From the cell containing the given text, extract its center point as [x, y] coordinate. 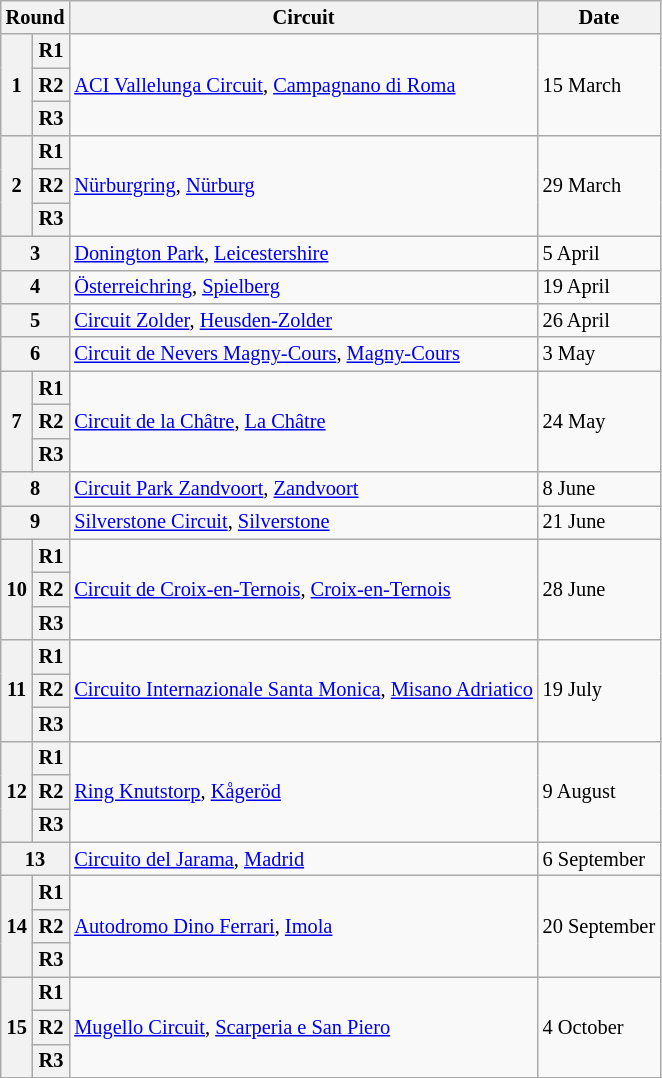
Donington Park, Leicestershire [303, 253]
1 [17, 84]
5 [36, 320]
2 [17, 186]
20 September [599, 926]
13 [36, 859]
Circuit Zolder, Heusden-Zolder [303, 320]
Silverstone Circuit, Silverstone [303, 522]
15 [17, 1026]
19 April [599, 287]
ACI Vallelunga Circuit, Campagnano di Roma [303, 84]
12 [17, 792]
26 April [599, 320]
Round [36, 17]
21 June [599, 522]
19 July [599, 690]
Circuit Park Zandvoort, Zandvoort [303, 489]
9 August [599, 792]
Circuit de la Châtre, La Châtre [303, 422]
Circuito del Jarama, Madrid [303, 859]
3 May [599, 354]
Circuit [303, 17]
8 June [599, 489]
Mugello Circuit, Scarperia e San Piero [303, 1026]
29 March [599, 186]
7 [17, 422]
4 October [599, 1026]
9 [36, 522]
6 [36, 354]
28 June [599, 590]
Autodromo Dino Ferrari, Imola [303, 926]
6 September [599, 859]
Circuit de Nevers Magny-Cours, Magny-Cours [303, 354]
8 [36, 489]
11 [17, 690]
24 May [599, 422]
3 [36, 253]
Circuit de Croix-en-Ternois, Croix-en-Ternois [303, 590]
Österreichring, Spielberg [303, 287]
15 March [599, 84]
Ring Knutstorp, Kågeröd [303, 792]
14 [17, 926]
10 [17, 590]
4 [36, 287]
Circuito Internazionale Santa Monica, Misano Adriatico [303, 690]
Nürburgring, Nürburg [303, 186]
Date [599, 17]
5 April [599, 253]
